Capture the cell that displays the provided text and extract its [x, y] central coordinate. 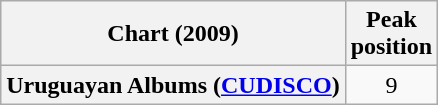
Uruguayan Albums (CUDISCO) [173, 85]
Peakposition [391, 34]
9 [391, 85]
Chart (2009) [173, 34]
